Scan for the cell matching the given text and deliver its [X, Y] coordinate at center. 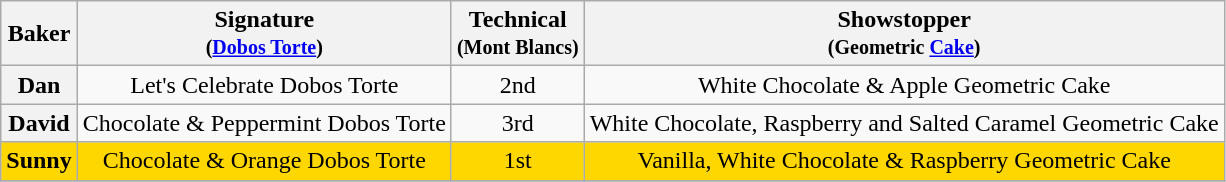
Technical(Mont Blancs) [518, 34]
Chocolate & Orange Dobos Torte [264, 161]
Sunny [39, 161]
Showstopper(Geometric Cake) [904, 34]
1st [518, 161]
David [39, 123]
Dan [39, 85]
Chocolate & Peppermint Dobos Torte [264, 123]
White Chocolate, Raspberry and Salted Caramel Geometric Cake [904, 123]
Vanilla, White Chocolate & Raspberry Geometric Cake [904, 161]
2nd [518, 85]
3rd [518, 123]
Baker [39, 34]
Signature(Dobos Torte) [264, 34]
White Chocolate & Apple Geometric Cake [904, 85]
Let's Celebrate Dobos Torte [264, 85]
